Output the [x, y] coordinate of the center of the cell containing the given text.  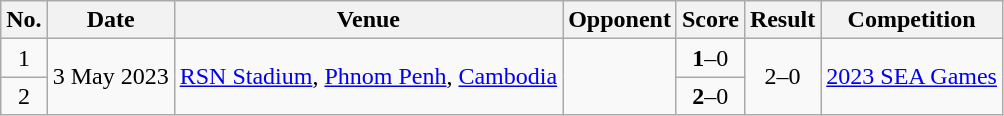
3 May 2023 [110, 77]
Competition [912, 20]
2 [24, 96]
Venue [368, 20]
Opponent [620, 20]
Score [710, 20]
1–0 [710, 58]
No. [24, 20]
RSN Stadium, Phnom Penh, Cambodia [368, 77]
1 [24, 58]
2023 SEA Games [912, 77]
Date [110, 20]
Result [782, 20]
